Locate the cell with the specified text and output its [X, Y] center coordinate. 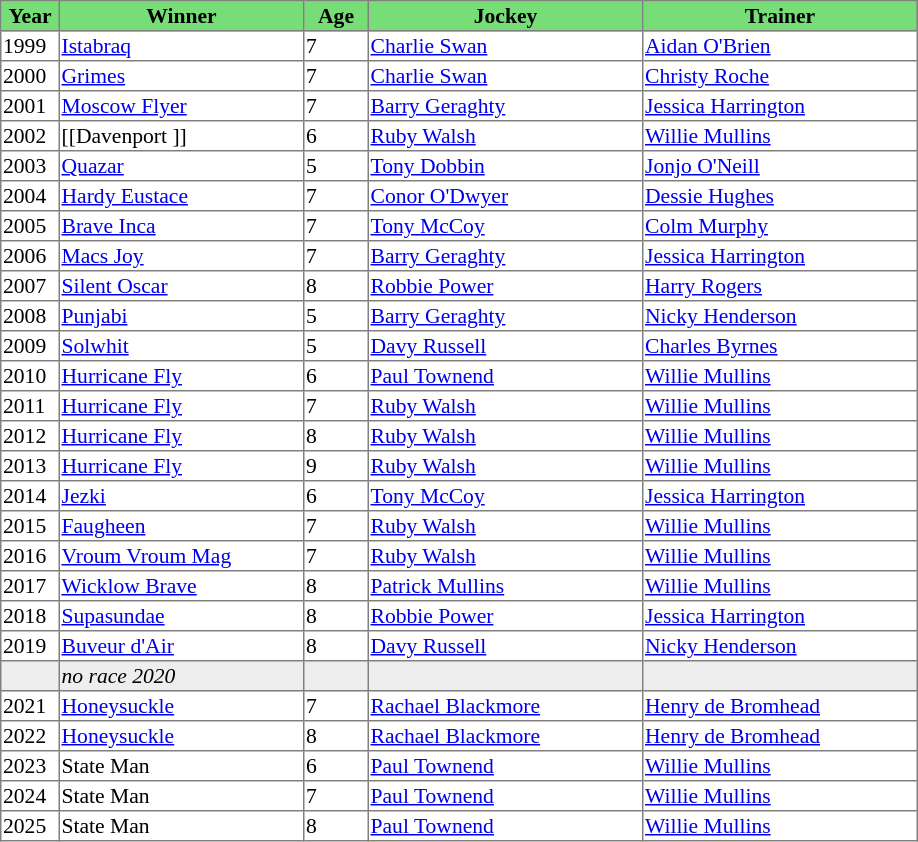
2002 [30, 136]
Buveur d'Air [181, 646]
[[Davenport ]] [181, 136]
Macs Joy [181, 256]
Istabraq [181, 46]
Faugheen [181, 526]
Supasundae [181, 616]
Solwhit [181, 346]
no race 2020 [181, 676]
Jonjo O'Neill [780, 166]
2007 [30, 286]
2024 [30, 796]
Dessie Hughes [780, 196]
Aidan O'Brien [780, 46]
2025 [30, 826]
2004 [30, 196]
Christy Roche [780, 76]
Jezki [181, 496]
9 [336, 466]
2017 [30, 586]
Wicklow Brave [181, 586]
2001 [30, 106]
Grimes [181, 76]
2006 [30, 256]
Charles Byrnes [780, 346]
Patrick Mullins [505, 586]
2009 [30, 346]
Moscow Flyer [181, 106]
2010 [30, 376]
Conor O'Dwyer [505, 196]
2014 [30, 496]
2016 [30, 556]
Colm Murphy [780, 226]
2021 [30, 706]
2012 [30, 436]
Age [336, 16]
2003 [30, 166]
Trainer [780, 16]
2019 [30, 646]
2018 [30, 616]
Punjabi [181, 316]
2013 [30, 466]
Tony Dobbin [505, 166]
2005 [30, 226]
1999 [30, 46]
Silent Oscar [181, 286]
Brave Inca [181, 226]
Winner [181, 16]
2022 [30, 736]
Year [30, 16]
2023 [30, 766]
Hardy Eustace [181, 196]
2011 [30, 406]
2008 [30, 316]
2015 [30, 526]
Harry Rogers [780, 286]
Jockey [505, 16]
2000 [30, 76]
Quazar [181, 166]
Vroum Vroum Mag [181, 556]
